Capture the cell that displays the provided text and extract its (x, y) central coordinate. 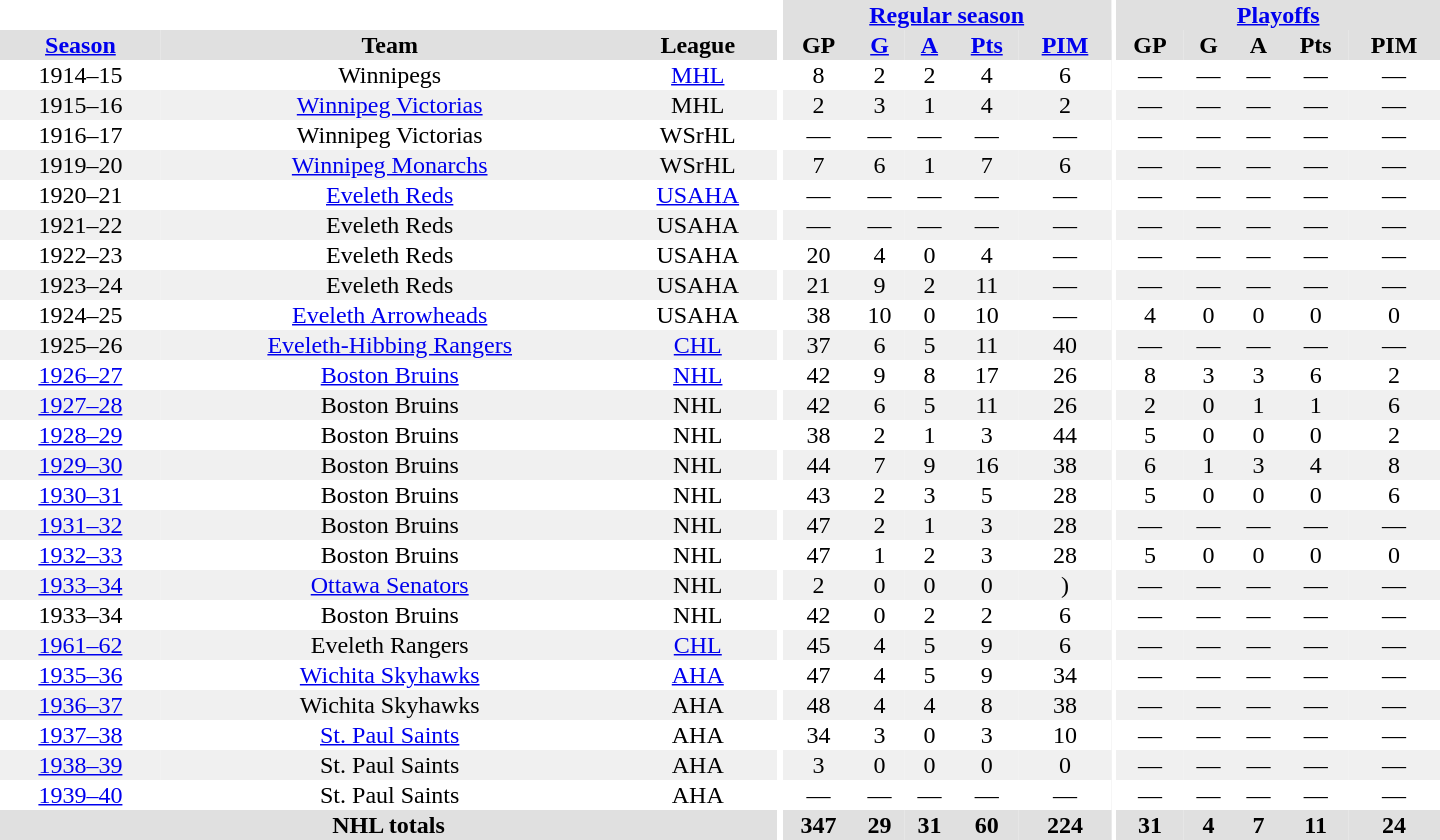
1921–22 (80, 225)
) (1065, 585)
Playoffs (1278, 15)
Team (390, 45)
1961–62 (80, 645)
17 (986, 375)
1937–38 (80, 735)
37 (819, 345)
1936–37 (80, 705)
1915–16 (80, 105)
Ottawa Senators (390, 585)
1926–27 (80, 375)
347 (819, 825)
1931–32 (80, 525)
40 (1065, 345)
20 (819, 255)
Eveleth Arrowheads (390, 315)
NHL totals (388, 825)
16 (986, 465)
29 (880, 825)
224 (1065, 825)
1928–29 (80, 435)
Eveleth-Hibbing Rangers (390, 345)
1935–36 (80, 675)
48 (819, 705)
Winnipeg Monarchs (390, 165)
1919–20 (80, 165)
League (698, 45)
1927–28 (80, 405)
1938–39 (80, 765)
60 (986, 825)
1922–23 (80, 255)
1924–25 (80, 315)
1923–24 (80, 285)
Winnipegs (390, 75)
24 (1394, 825)
1925–26 (80, 345)
43 (819, 495)
45 (819, 645)
Regular season (947, 15)
1916–17 (80, 135)
1932–33 (80, 555)
1929–30 (80, 465)
1920–21 (80, 195)
Eveleth Rangers (390, 645)
Season (80, 45)
1930–31 (80, 495)
1914–15 (80, 75)
1939–40 (80, 795)
21 (819, 285)
